Return the [X, Y] coordinate for the center point of the cell that contains the specified text.  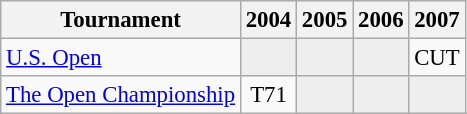
CUT [437, 58]
T71 [268, 95]
2006 [381, 20]
The Open Championship [121, 95]
2005 [325, 20]
2007 [437, 20]
Tournament [121, 20]
2004 [268, 20]
U.S. Open [121, 58]
